Capture the cell that displays the provided text and extract its (X, Y) central coordinate. 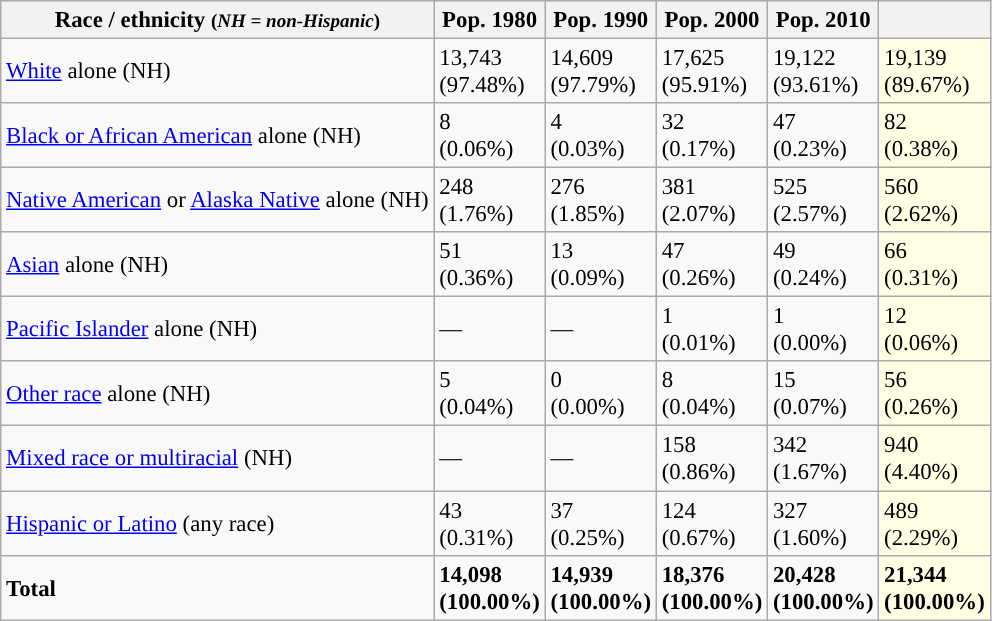
Total (218, 588)
13(0.09%) (600, 264)
15(0.07%) (824, 394)
Pop. 1990 (600, 20)
342(1.67%) (824, 458)
14,939(100.00%) (600, 588)
37(0.25%) (600, 524)
Native American or Alaska Native alone (NH) (218, 200)
525(2.57%) (824, 200)
327(1.60%) (824, 524)
47(0.26%) (712, 264)
21,344(100.00%) (934, 588)
Race / ethnicity (NH = non-Hispanic) (218, 20)
Asian alone (NH) (218, 264)
124(0.67%) (712, 524)
51(0.36%) (490, 264)
1(0.01%) (712, 330)
276(1.85%) (600, 200)
17,625(95.91%) (712, 72)
Pop. 2000 (712, 20)
66(0.31%) (934, 264)
56(0.26%) (934, 394)
Hispanic or Latino (any race) (218, 524)
14,609(97.79%) (600, 72)
49(0.24%) (824, 264)
82(0.38%) (934, 136)
18,376(100.00%) (712, 588)
248(1.76%) (490, 200)
13,743(97.48%) (490, 72)
Mixed race or multiracial (NH) (218, 458)
489(2.29%) (934, 524)
8(0.04%) (712, 394)
12(0.06%) (934, 330)
20,428(100.00%) (824, 588)
8(0.06%) (490, 136)
4(0.03%) (600, 136)
Pop. 2010 (824, 20)
47(0.23%) (824, 136)
158(0.86%) (712, 458)
Black or African American alone (NH) (218, 136)
940(4.40%) (934, 458)
381(2.07%) (712, 200)
43(0.31%) (490, 524)
0(0.00%) (600, 394)
White alone (NH) (218, 72)
1(0.00%) (824, 330)
19,122(93.61%) (824, 72)
Other race alone (NH) (218, 394)
5(0.04%) (490, 394)
14,098(100.00%) (490, 588)
Pop. 1980 (490, 20)
19,139(89.67%) (934, 72)
560(2.62%) (934, 200)
32(0.17%) (712, 136)
Pacific Islander alone (NH) (218, 330)
